Search for the cell housing the specified text and yield its [X, Y] center coordinate. 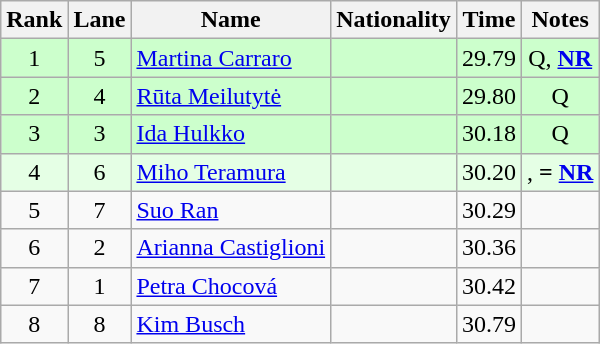
Kim Busch [231, 324]
30.18 [488, 134]
Martina Carraro [231, 58]
Q, NR [560, 58]
Time [488, 20]
30.20 [488, 172]
Notes [560, 20]
29.79 [488, 58]
30.29 [488, 210]
30.79 [488, 324]
Petra Chocová [231, 286]
, = NR [560, 172]
Nationality [394, 20]
Name [231, 20]
Miho Teramura [231, 172]
Arianna Castiglioni [231, 248]
Suo Ran [231, 210]
Rank [34, 20]
Lane [100, 20]
30.42 [488, 286]
29.80 [488, 96]
Ida Hulkko [231, 134]
Rūta Meilutytė [231, 96]
30.36 [488, 248]
